Capture the cell that displays the provided text and extract its (X, Y) central coordinate. 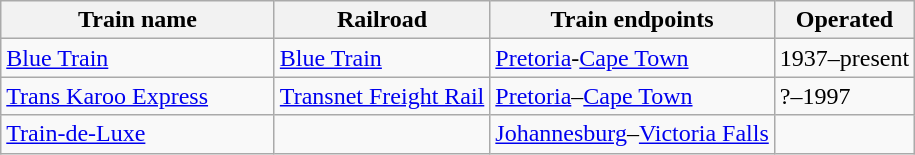
Johannesburg–Victoria Falls (632, 134)
Train name (138, 20)
Train-de-Luxe (138, 134)
Trans Karoo Express (138, 96)
Operated (844, 20)
Pretoria–Cape Town (632, 96)
Transnet Freight Rail (382, 96)
Railroad (382, 20)
Pretoria-Cape Town (632, 58)
1937–present (844, 58)
?–1997 (844, 96)
Train endpoints (632, 20)
